From the cell containing the given text, extract its center point as [X, Y] coordinate. 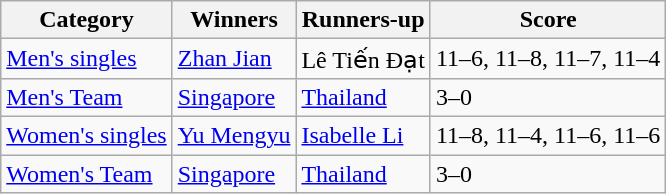
11–8, 11–4, 11–6, 11–6 [548, 135]
Men's Team [86, 97]
Lê Tiến Đạt [363, 59]
Category [86, 20]
Women's Team [86, 173]
Yu Mengyu [234, 135]
Isabelle Li [363, 135]
Winners [234, 20]
Runners-up [363, 20]
Men's singles [86, 59]
Zhan Jian [234, 59]
Women's singles [86, 135]
Score [548, 20]
11–6, 11–8, 11–7, 11–4 [548, 59]
